Determine the [X, Y] coordinate at the center of the cell enclosing the given text.  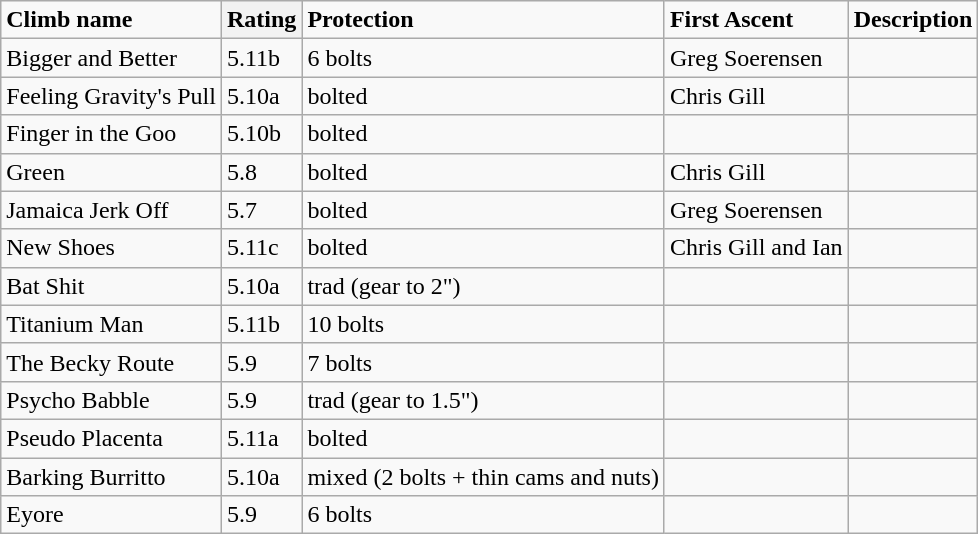
Titanium Man [112, 324]
Bat Shit [112, 286]
5.11c [261, 248]
trad (gear to 2") [484, 286]
mixed (2 bolts + thin cams and nuts) [484, 477]
5.10b [261, 134]
5.7 [261, 210]
Pseudo Placenta [112, 438]
Psycho Babble [112, 400]
Bigger and Better [112, 58]
Green [112, 172]
Eyore [112, 515]
7 bolts [484, 362]
Chris Gill and Ian [756, 248]
Rating [261, 20]
Barking Burritto [112, 477]
Jamaica Jerk Off [112, 210]
5.11a [261, 438]
Description [913, 20]
Protection [484, 20]
Feeling Gravity's Pull [112, 96]
First Ascent [756, 20]
10 bolts [484, 324]
Climb name [112, 20]
New Shoes [112, 248]
5.8 [261, 172]
Finger in the Goo [112, 134]
The Becky Route [112, 362]
trad (gear to 1.5") [484, 400]
